Determine the (x, y) coordinate at the center of the cell enclosing the given text.  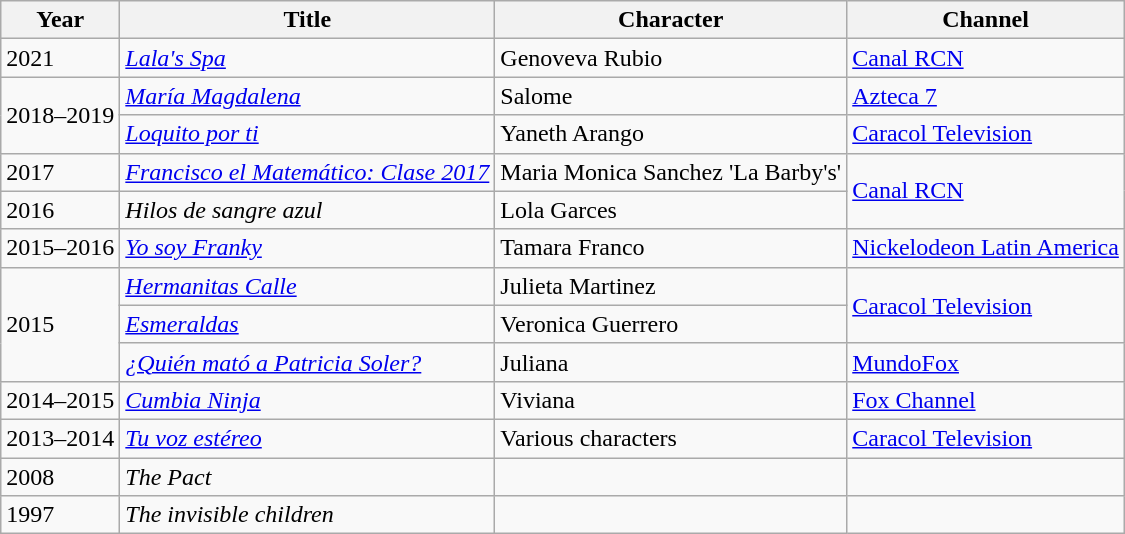
Azteca 7 (986, 96)
Hilos de sangre azul (308, 210)
2015 (60, 324)
2014–2015 (60, 400)
Genoveva Rubio (671, 58)
Hermanitas Calle (308, 286)
MundoFox (986, 362)
2008 (60, 477)
Year (60, 20)
Salome (671, 96)
Esmeraldas (308, 324)
Tu voz estéreo (308, 438)
Yo soy Franky (308, 248)
Viviana (671, 400)
2015–2016 (60, 248)
Cumbia Ninja (308, 400)
The Pact (308, 477)
The invisible children (308, 515)
Juliana (671, 362)
Fox Channel (986, 400)
2017 (60, 172)
2021 (60, 58)
2013–2014 (60, 438)
Title (308, 20)
Julieta Martinez (671, 286)
Veronica Guerrero (671, 324)
2016 (60, 210)
Lala's Spa (308, 58)
Lola Garces (671, 210)
2018–2019 (60, 115)
Yaneth Arango (671, 134)
María Magdalena (308, 96)
Tamara Franco (671, 248)
¿Quién mató a Patricia Soler? (308, 362)
Various characters (671, 438)
Nickelodeon Latin America (986, 248)
Francisco el Matemático: Clase 2017 (308, 172)
Character (671, 20)
Maria Monica Sanchez 'La Barby's' (671, 172)
Loquito por ti (308, 134)
1997 (60, 515)
Channel (986, 20)
